Return the [x, y] coordinate for the center point of the cell that contains the specified text.  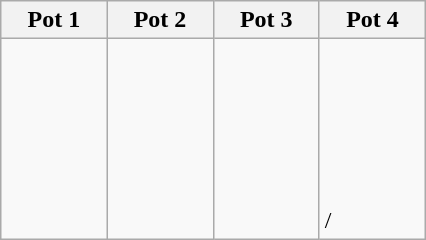
Pot 3 [266, 20]
Pot 2 [160, 20]
/ [372, 139]
Pot 4 [372, 20]
Pot 1 [54, 20]
